Extract the [X, Y] coordinate from the center of the cell holding the provided text.  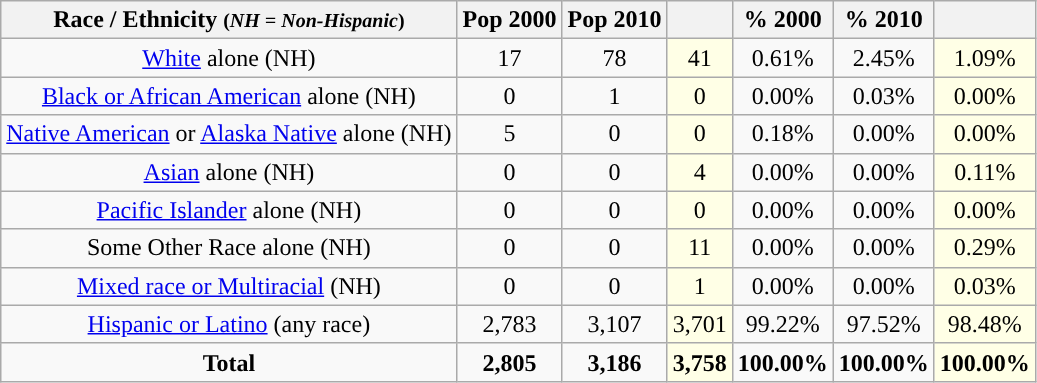
Asian alone (NH) [229, 172]
99.22% [782, 324]
3,758 [700, 362]
98.48% [984, 324]
Some Other Race alone (NH) [229, 248]
Race / Ethnicity (NH = Non-Hispanic) [229, 20]
% 2000 [782, 20]
97.52% [884, 324]
1.09% [984, 58]
Native American or Alaska Native alone (NH) [229, 134]
3,186 [614, 362]
Hispanic or Latino (any race) [229, 324]
2.45% [884, 58]
0.11% [984, 172]
Mixed race or Multiracial (NH) [229, 286]
0.61% [782, 58]
Total [229, 362]
% 2010 [884, 20]
17 [510, 58]
Pacific Islander alone (NH) [229, 210]
5 [510, 134]
2,805 [510, 362]
Pop 2000 [510, 20]
4 [700, 172]
78 [614, 58]
2,783 [510, 324]
Black or African American alone (NH) [229, 96]
White alone (NH) [229, 58]
Pop 2010 [614, 20]
0.29% [984, 248]
3,107 [614, 324]
3,701 [700, 324]
0.18% [782, 134]
41 [700, 58]
11 [700, 248]
